Output the [x, y] coordinate of the center of the cell containing the given text.  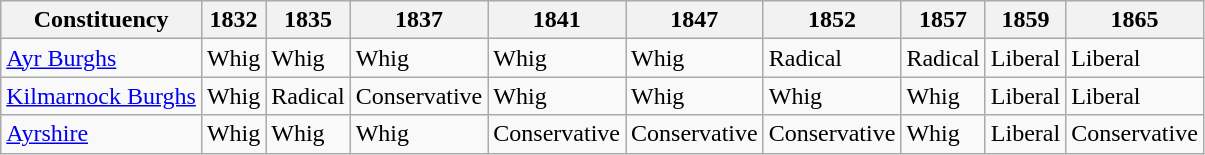
1859 [1025, 20]
1847 [695, 20]
1857 [943, 20]
Kilmarnock Burghs [102, 96]
1837 [419, 20]
1852 [832, 20]
Ayr Burghs [102, 58]
1835 [308, 20]
Constituency [102, 20]
Ayrshire [102, 134]
1865 [1135, 20]
1832 [233, 20]
1841 [557, 20]
